Extract the [x, y] coordinate from the center of the cell holding the provided text.  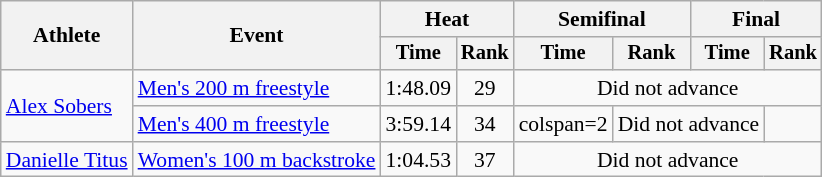
Event [257, 36]
Semifinal [602, 19]
3:59.14 [418, 124]
34 [485, 124]
colspan=2 [564, 124]
Heat [448, 19]
29 [485, 88]
Final [756, 19]
Men's 200 m freestyle [257, 88]
Athlete [67, 36]
Alex Sobers [67, 106]
1:48.09 [418, 88]
Men's 400 m freestyle [257, 124]
